Output the (X, Y) coordinate of the center of the cell containing the given text.  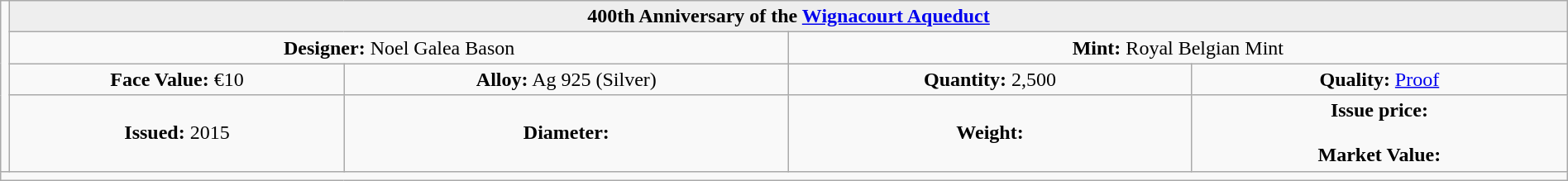
Face Value: €10 (177, 79)
Diameter: (566, 133)
Mint: Royal Belgian Mint (1178, 48)
Alloy: Ag 925 (Silver) (566, 79)
Issue price: Market Value: (1379, 133)
Designer: Noel Galea Bason (399, 48)
Issued: 2015 (177, 133)
Quality: Proof (1379, 79)
Quantity: 2,500 (989, 79)
Weight: (989, 133)
400th Anniversary of the Wignacourt Aqueduct (789, 17)
